For the text-containing cell, return its midpoint in [X, Y] coordinate format. 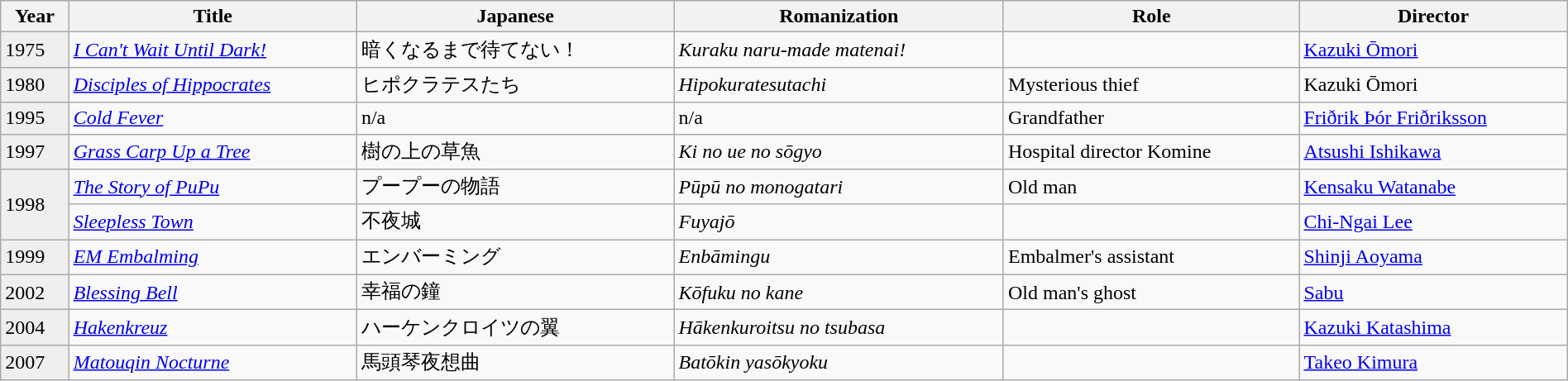
Romanization [839, 17]
Batōkin yasōkyoku [839, 362]
Atsushi Ishikawa [1433, 152]
Sabu [1433, 293]
I Can't Wait Until Dark! [213, 50]
Blessing Bell [213, 293]
馬頭琴夜想曲 [515, 362]
1980 [35, 84]
Fuyajō [839, 221]
Hākenkuroitsu no tsubasa [839, 327]
Kōfuku no kane [839, 293]
樹の上の草魚 [515, 152]
プープーの物語 [515, 187]
Sleepless Town [213, 221]
Chi-Ngai Lee [1433, 221]
Year [35, 17]
2004 [35, 327]
Shinji Aoyama [1433, 258]
1998 [35, 205]
Kensaku Watanabe [1433, 187]
Old man's ghost [1151, 293]
Kuraku naru-made matenai! [839, 50]
エンバーミング [515, 258]
Embalmer's assistant [1151, 258]
幸福の鐘 [515, 293]
2007 [35, 362]
Takeo Kimura [1433, 362]
Cold Fever [213, 118]
Grandfather [1151, 118]
Japanese [515, 17]
ヒポクラテスたち [515, 84]
Director [1433, 17]
Enbāmingu [839, 258]
1975 [35, 50]
Grass Carp Up a Tree [213, 152]
2002 [35, 293]
Role [1151, 17]
The Story of PuPu [213, 187]
Disciples of Hippocrates [213, 84]
1999 [35, 258]
Mysterious thief [1151, 84]
Hakenkreuz [213, 327]
暗くなるまで待てない！ [515, 50]
Pūpū no monogatari [839, 187]
Hospital director Komine [1151, 152]
ハーケンクロイツの翼 [515, 327]
EM Embalming [213, 258]
Old man [1151, 187]
Kazuki Katashima [1433, 327]
Friðrik Þór Friðriksson [1433, 118]
Title [213, 17]
Ki no ue no sōgyo [839, 152]
1997 [35, 152]
1995 [35, 118]
Hipokuratesutachi [839, 84]
不夜城 [515, 221]
Matouqin Nocturne [213, 362]
